Locate the cell with the specified text and output its (x, y) center coordinate. 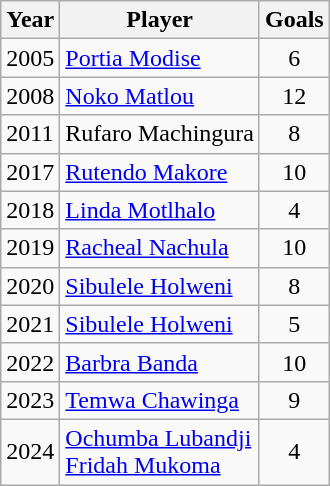
Year (30, 20)
2019 (30, 248)
Linda Motlhalo (160, 210)
5 (294, 324)
Ochumba Lubandji Fridah Mukoma (160, 452)
Portia Modise (160, 58)
2011 (30, 134)
6 (294, 58)
2018 (30, 210)
2008 (30, 96)
12 (294, 96)
Racheal Nachula (160, 248)
2020 (30, 286)
Rutendo Makore (160, 172)
Player (160, 20)
Barbra Banda (160, 362)
2024 (30, 452)
Goals (294, 20)
2023 (30, 400)
Rufaro Machingura (160, 134)
2005 (30, 58)
2022 (30, 362)
Temwa Chawinga (160, 400)
2017 (30, 172)
2021 (30, 324)
Noko Matlou (160, 96)
9 (294, 400)
